Return the [x, y] coordinate for the center point of the cell that contains the specified text.  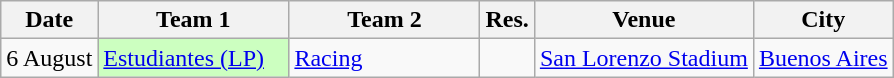
Team 1 [194, 20]
Venue [644, 20]
Res. [507, 20]
San Lorenzo Stadium [644, 58]
Estudiantes (LP) [194, 58]
Buenos Aires [823, 58]
Racing [384, 58]
Team 2 [384, 20]
Date [50, 20]
6 August [50, 58]
City [823, 20]
